Provide the [x, y] coordinate of the cell's center where the given text is located.  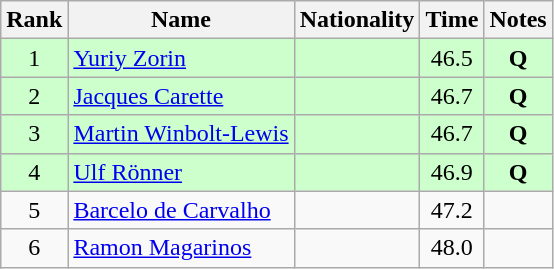
Martin Winbolt-Lewis [181, 134]
1 [34, 58]
Name [181, 20]
4 [34, 172]
Jacques Carette [181, 96]
Nationality [357, 20]
Time [452, 20]
Rank [34, 20]
Barcelo de Carvalho [181, 210]
46.5 [452, 58]
46.9 [452, 172]
3 [34, 134]
5 [34, 210]
Notes [518, 20]
Ramon Magarinos [181, 248]
47.2 [452, 210]
Ulf Rönner [181, 172]
48.0 [452, 248]
6 [34, 248]
2 [34, 96]
Yuriy Zorin [181, 58]
